Detect which cell encompasses the target text, then output its [x, y] center coordinate. 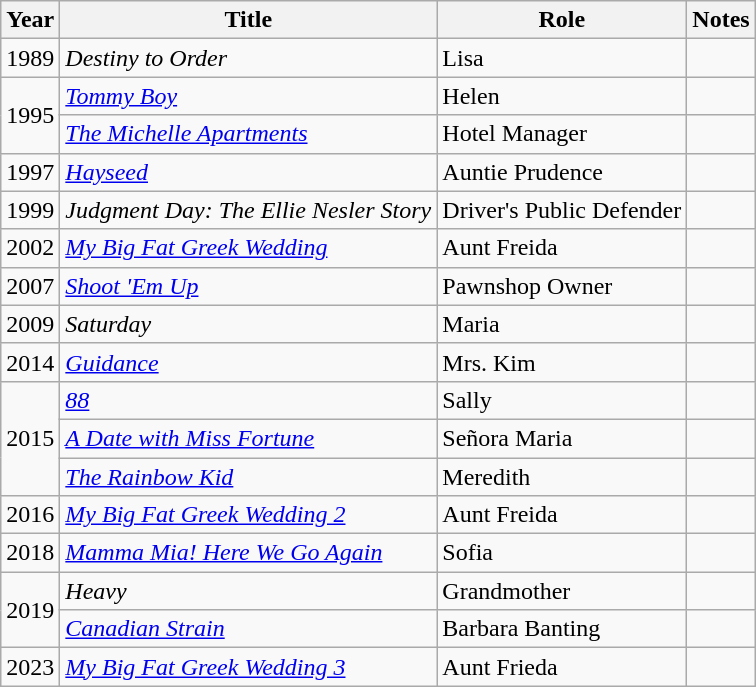
1989 [30, 58]
The Rainbow Kid [248, 477]
88 [248, 400]
My Big Fat Greek Wedding 3 [248, 667]
2016 [30, 515]
Grandmother [562, 591]
2019 [30, 610]
The Michelle Apartments [248, 134]
Sofia [562, 553]
Mamma Mia! Here We Go Again [248, 553]
Tommy Boy [248, 96]
2007 [30, 286]
2009 [30, 324]
Title [248, 20]
Barbara Banting [562, 629]
1995 [30, 115]
2023 [30, 667]
Saturday [248, 324]
Judgment Day: The Ellie Nesler Story [248, 210]
Hayseed [248, 172]
Guidance [248, 362]
Lisa [562, 58]
Meredith [562, 477]
2018 [30, 553]
Canadian Strain [248, 629]
Mrs. Kim [562, 362]
Hotel Manager [562, 134]
Señora Maria [562, 438]
Driver's Public Defender [562, 210]
2015 [30, 438]
Maria [562, 324]
Auntie Prudence [562, 172]
2014 [30, 362]
Destiny to Order [248, 58]
Pawnshop Owner [562, 286]
A Date with Miss Fortune [248, 438]
2002 [30, 248]
My Big Fat Greek Wedding 2 [248, 515]
My Big Fat Greek Wedding [248, 248]
Sally [562, 400]
Heavy [248, 591]
1997 [30, 172]
Aunt Frieda [562, 667]
Year [30, 20]
1999 [30, 210]
Notes [721, 20]
Helen [562, 96]
Role [562, 20]
Shoot 'Em Up [248, 286]
